For the text-containing cell, return its midpoint in [X, Y] coordinate format. 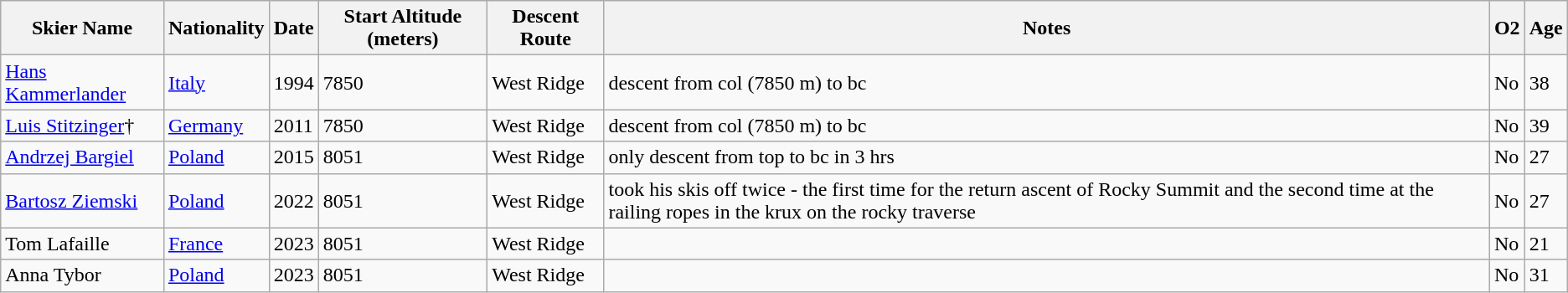
39 [1546, 126]
2011 [293, 126]
Bartosz Ziemski [82, 201]
2022 [293, 201]
Skier Name [82, 28]
Italy [216, 82]
Anna Tybor [82, 275]
21 [1546, 244]
Descent Route [546, 28]
France [216, 244]
1994 [293, 82]
Tom Lafaille [82, 244]
Start Altitude (meters) [402, 28]
O2 [1507, 28]
only descent from top to bc in 3 hrs [1047, 157]
Nationality [216, 28]
Luis Stitzinger† [82, 126]
Germany [216, 126]
Andrzej Bargiel [82, 157]
38 [1546, 82]
Notes [1047, 28]
2015 [293, 157]
Date [293, 28]
Hans Kammerlander [82, 82]
31 [1546, 275]
Age [1546, 28]
